For the text-containing cell, return its midpoint in [X, Y] coordinate format. 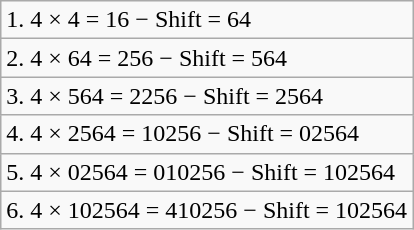
6. 4 × 102564 = 410256 − Shift = 102564 [207, 210]
2. 4 × 64 = 256 − Shift = 564 [207, 58]
1. 4 × 4 = 16 − Shift = 64 [207, 20]
3. 4 × 564 = 2256 − Shift = 2564 [207, 96]
4. 4 × 2564 = 10256 − Shift = 02564 [207, 134]
5. 4 × 02564 = 010256 − Shift = 102564 [207, 172]
